Identify which cell holds the provided text, then report its [x, y] central coordinate. 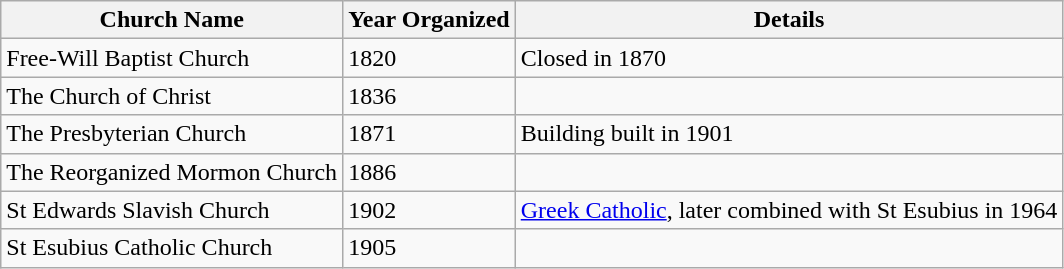
St Edwards Slavish Church [172, 210]
Greek Catholic, later combined with St Esubius in 1964 [789, 210]
St Esubius Catholic Church [172, 248]
The Church of Christ [172, 96]
Closed in 1870 [789, 58]
The Reorganized Mormon Church [172, 172]
1836 [430, 96]
1902 [430, 210]
The Presbyterian Church [172, 134]
1886 [430, 172]
Details [789, 20]
1820 [430, 58]
1871 [430, 134]
1905 [430, 248]
Free-Will Baptist Church [172, 58]
Year Organized [430, 20]
Church Name [172, 20]
Building built in 1901 [789, 134]
